Pinpoint the cell where the given text exists, returning its (X, Y) midpoint coordinate. 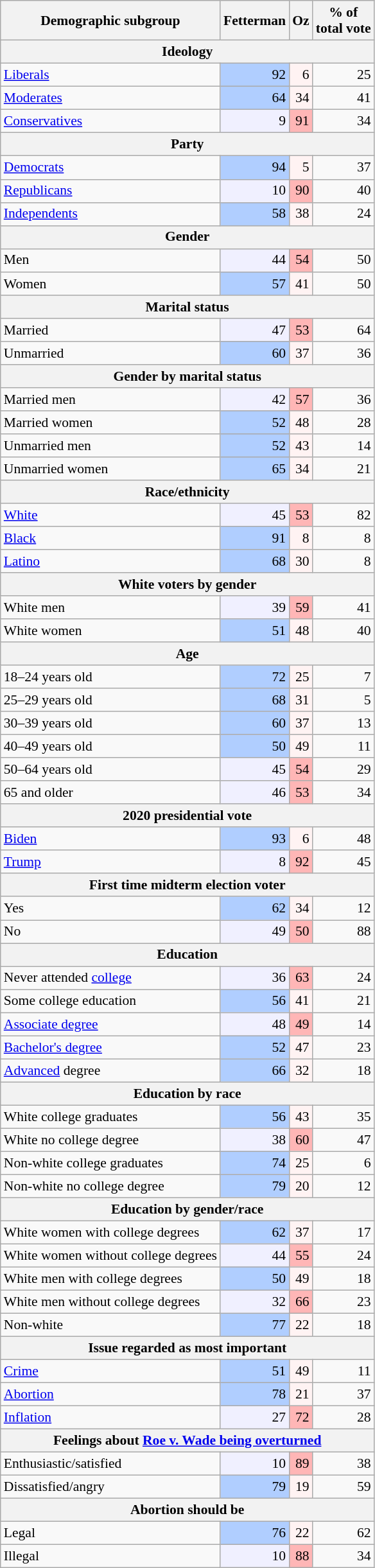
Moderates (110, 98)
Independents (110, 214)
Education (187, 955)
35 (344, 1117)
Unmarried women (110, 469)
9 (254, 121)
White men without college degrees (110, 1302)
Liberals (110, 75)
77 (254, 1325)
27 (254, 1418)
Yes (110, 909)
50–64 years old (110, 770)
94 (254, 168)
Non-white (110, 1325)
Inflation (110, 1418)
Non-white college graduates (110, 1163)
Men (110, 261)
7 (344, 677)
Issue regarded as most important (187, 1348)
29 (344, 770)
White women (110, 631)
63 (301, 978)
74 (254, 1163)
Illegal (110, 1556)
Party (187, 144)
Bachelor's degree (110, 1047)
Demographic subgroup (110, 21)
Race/ethnicity (187, 492)
Republicans (110, 191)
13 (344, 723)
20 (301, 1186)
Associate degree (110, 1024)
18–24 years old (110, 677)
White women without college degrees (110, 1256)
White men with college degrees (110, 1279)
30–39 years old (110, 723)
Married women (110, 422)
78 (254, 1395)
58 (254, 214)
Conservatives (110, 121)
White voters by gender (187, 584)
89 (301, 1464)
65 (254, 469)
Married men (110, 399)
55 (301, 1256)
31 (301, 700)
Feelings about Roe v. Wade being overturned (187, 1441)
19 (301, 1487)
Dissatisfied/angry (110, 1487)
2020 presidential vote (187, 816)
Oz (301, 21)
Fetterman (254, 21)
Latino (110, 561)
Black (110, 538)
% oftotal vote (344, 21)
Enthusiastic/satisfied (110, 1464)
Crime (110, 1372)
Democrats (110, 168)
46 (254, 793)
Gender (187, 237)
Legal (110, 1533)
Unmarried (110, 353)
Advanced degree (110, 1070)
Women (110, 284)
Abortion (110, 1395)
Gender by marital status (187, 376)
30 (301, 561)
First time midterm election voter (187, 885)
Marital status (187, 307)
76 (254, 1533)
65 and older (110, 793)
White women with college degrees (110, 1233)
Non-white no college degree (110, 1186)
White no college degree (110, 1140)
Unmarried men (110, 446)
39 (254, 607)
Abortion should be (187, 1510)
93 (254, 839)
Never attended college (110, 978)
40–49 years old (110, 747)
Biden (110, 839)
No (110, 932)
Age (187, 654)
42 (254, 399)
82 (344, 515)
White (110, 515)
White men (110, 607)
Some college education (110, 1001)
25–29 years old (110, 700)
Education by gender/race (187, 1209)
Education by race (187, 1093)
Married (110, 330)
White college graduates (110, 1117)
17 (344, 1233)
90 (301, 191)
Trump (110, 862)
Ideology (187, 52)
